Identify which cell holds the provided text, then report its [x, y] central coordinate. 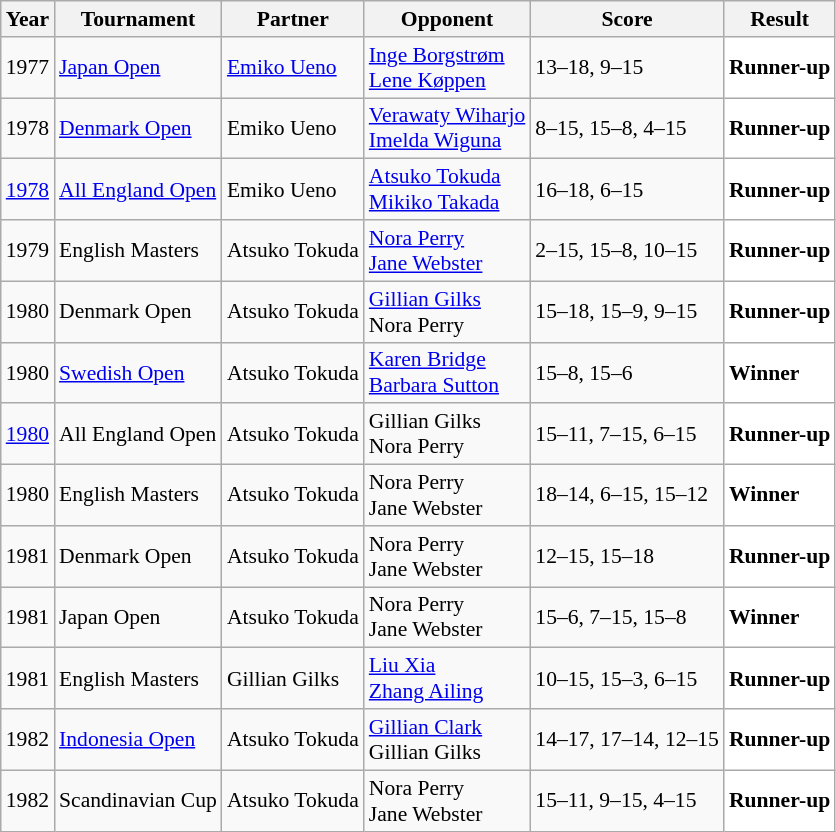
Score [627, 19]
Scandinavian Cup [138, 800]
16–18, 6–15 [627, 190]
Tournament [138, 19]
Karen Bridge Barbara Sutton [447, 372]
12–15, 15–18 [627, 556]
14–17, 17–14, 12–15 [627, 740]
15–11, 9–15, 4–15 [627, 800]
Year [28, 19]
1979 [28, 250]
Indonesia Open [138, 740]
Inge Borgstrøm Lene Køppen [447, 68]
Gillian Gilks [293, 678]
Liu Xia Zhang Ailing [447, 678]
15–18, 15–9, 9–15 [627, 312]
15–11, 7–15, 6–15 [627, 434]
Swedish Open [138, 372]
Verawaty Wiharjo Imelda Wiguna [447, 128]
13–18, 9–15 [627, 68]
Atsuko Tokuda Mikiko Takada [447, 190]
1977 [28, 68]
Partner [293, 19]
15–8, 15–6 [627, 372]
Gillian Clark Gillian Gilks [447, 740]
10–15, 15–3, 6–15 [627, 678]
2–15, 15–8, 10–15 [627, 250]
15–6, 7–15, 15–8 [627, 618]
18–14, 6–15, 15–12 [627, 496]
8–15, 15–8, 4–15 [627, 128]
Result [780, 19]
Opponent [447, 19]
